From the cell containing the given text, extract its center point as (X, Y) coordinate. 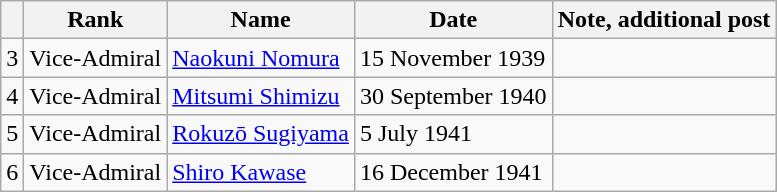
Rank (96, 20)
Rokuzō Sugiyama (261, 134)
5 (12, 134)
Shiro Kawase (261, 172)
15 November 1939 (453, 58)
16 December 1941 (453, 172)
6 (12, 172)
Name (261, 20)
Date (453, 20)
4 (12, 96)
30 September 1940 (453, 96)
Naokuni Nomura (261, 58)
Note, additional post (664, 20)
Mitsumi Shimizu (261, 96)
3 (12, 58)
5 July 1941 (453, 134)
